Provide the (x, y) coordinate of the cell's center where the given text is located.  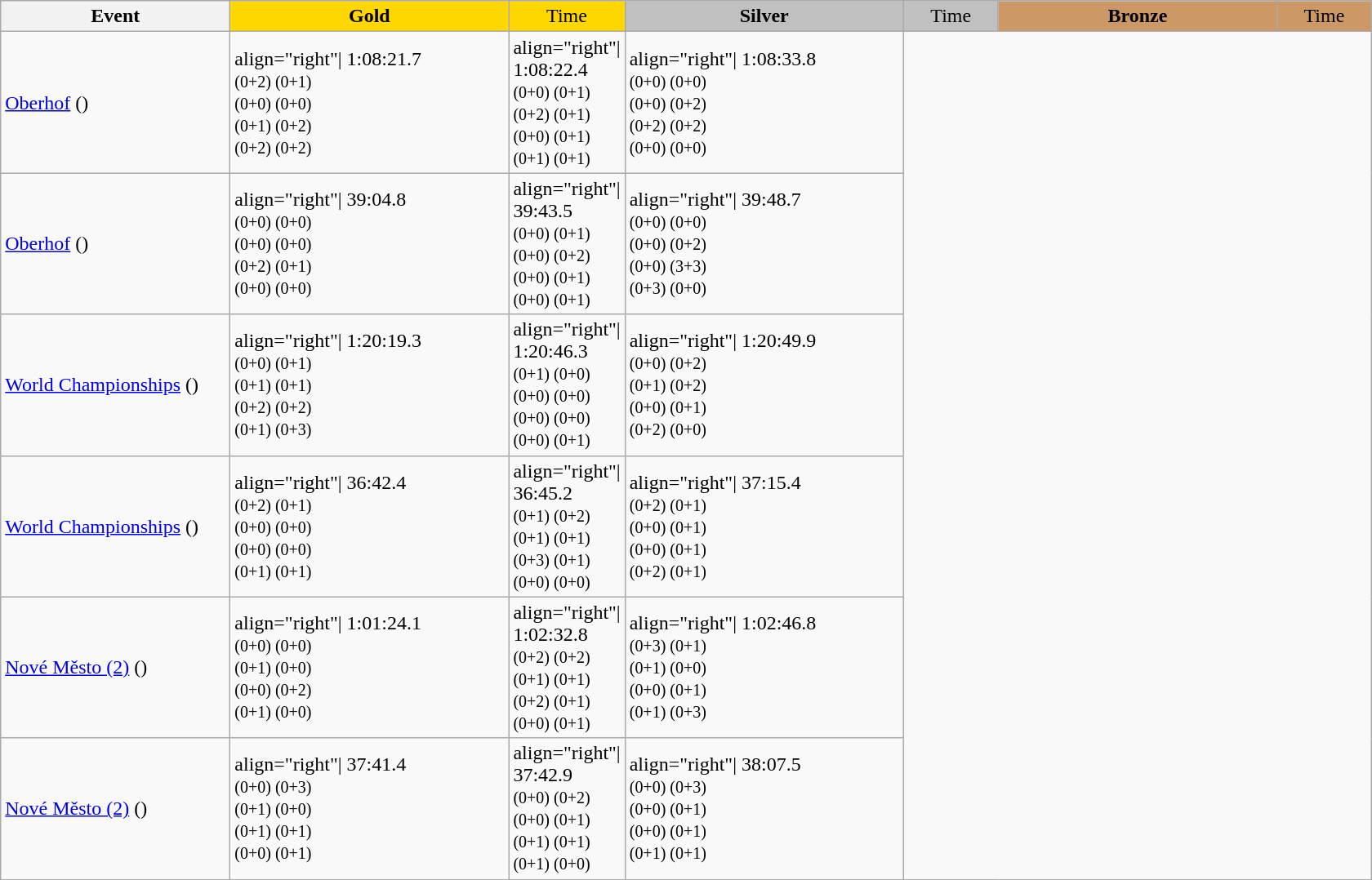
Bronze (1137, 16)
align="right"| 39:48.7(0+0) (0+0)(0+0) (0+2)(0+0) (3+3)(0+3) (0+0) (764, 243)
align="right"| 1:02:32.8(0+2) (0+2)(0+1) (0+1)(0+2) (0+1)(0+0) (0+1) (567, 668)
align="right"| 1:08:22.4(0+0) (0+1)(0+2) (0+1)(0+0) (0+1)(0+1) (0+1) (567, 103)
align="right"| 1:01:24.1 (0+0) (0+0)(0+1) (0+0)(0+0) (0+2)(0+1) (0+0) (369, 668)
align="right"| 1:20:49.9(0+0) (0+2)(0+1) (0+2)(0+0) (0+1)(0+2) (0+0) (764, 385)
Silver (764, 16)
align="right"| 37:41.4(0+0) (0+3)(0+1) (0+0)(0+1) (0+1)(0+0) (0+1) (369, 808)
align="right"| 36:45.2(0+1) (0+2)(0+1) (0+1)(0+3) (0+1)(0+0) (0+0) (567, 526)
align="right"| 36:42.4(0+2) (0+1)(0+0) (0+0)(0+0) (0+0)(0+1) (0+1) (369, 526)
Event (116, 16)
align="right"| 1:20:19.3 (0+0) (0+1)(0+1) (0+1)(0+2) (0+2)(0+1) (0+3) (369, 385)
align="right"| 1:08:21.7(0+2) (0+1)(0+0) (0+0)(0+1) (0+2)(0+2) (0+2) (369, 103)
align="right"| 37:15.4(0+2) (0+1)(0+0) (0+1)(0+0) (0+1)(0+2) (0+1) (764, 526)
align="right"| 37:42.9(0+0) (0+2)(0+0) (0+1)(0+1) (0+1)(0+1) (0+0) (567, 808)
align="right"| 38:07.5(0+0) (0+3)(0+0) (0+1)(0+0) (0+1)(0+1) (0+1) (764, 808)
align="right"| 1:20:46.3 (0+1) (0+0)(0+0) (0+0)(0+0) (0+0)(0+0) (0+1) (567, 385)
align="right"| 39:43.5(0+0) (0+1)(0+0) (0+2)(0+0) (0+1)(0+0) (0+1) (567, 243)
align="right"| 1:08:33.8(0+0) (0+0)(0+0) (0+2)(0+2) (0+2)(0+0) (0+0) (764, 103)
align="right"| 39:04.8(0+0) (0+0)(0+0) (0+0)(0+2) (0+1)(0+0) (0+0) (369, 243)
align="right"| 1:02:46.8(0+3) (0+1)(0+1) (0+0)(0+0) (0+1)(0+1) (0+3) (764, 668)
Gold (369, 16)
